Search for the cell housing the specified text and yield its (x, y) center coordinate. 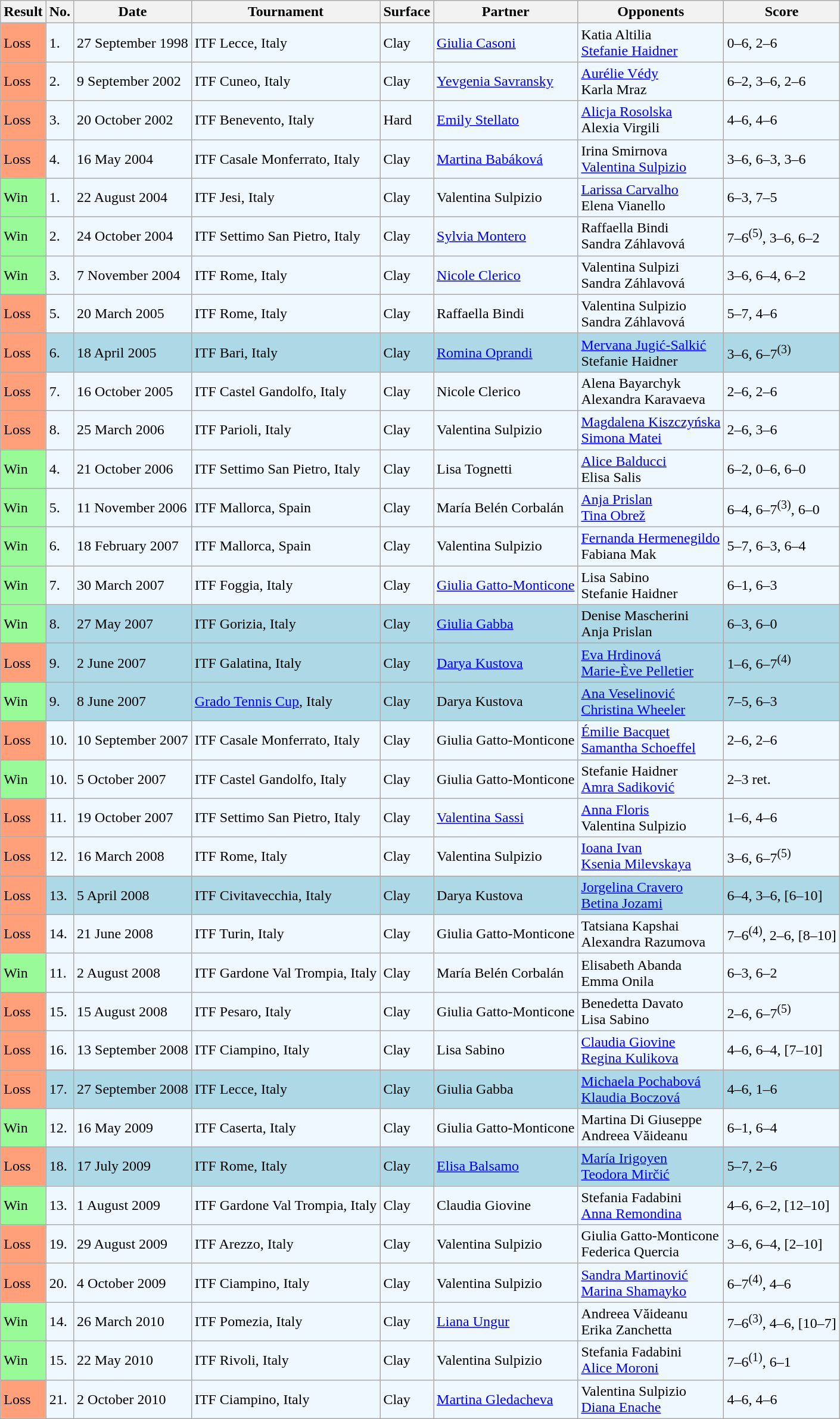
Opponents (651, 12)
Raffaella Bindi (506, 313)
24 October 2004 (133, 236)
5–7, 2–6 (782, 1166)
5 April 2008 (133, 895)
7–6(5), 3–6, 6–2 (782, 236)
6–7(4), 4–6 (782, 1283)
2 October 2010 (133, 1399)
9 September 2002 (133, 81)
19. (60, 1244)
María Irigoyen Teodora Mirčić (651, 1166)
6–3, 6–2 (782, 972)
Valentina Sulpizi Sandra Záhlavová (651, 275)
16 May 2009 (133, 1128)
7–6(1), 6–1 (782, 1361)
ITF Pomezia, Italy (286, 1321)
Aurélie Védy Karla Mraz (651, 81)
Anja Prislan Tina Obrež (651, 508)
Sandra Martinović Marina Shamayko (651, 1283)
0–6, 2–6 (782, 43)
Liana Ungur (506, 1321)
20 March 2005 (133, 313)
Larissa Carvalho Elena Vianello (651, 198)
ITF Gorizia, Italy (286, 624)
27 May 2007 (133, 624)
Emily Stellato (506, 120)
5 October 2007 (133, 779)
ITF Foggia, Italy (286, 585)
Alice Balducci Elisa Salis (651, 468)
6–4, 6–7(3), 6–0 (782, 508)
Romina Oprandi (506, 353)
16 May 2004 (133, 158)
ITF Bari, Italy (286, 353)
6–2, 3–6, 2–6 (782, 81)
4–6, 1–6 (782, 1089)
Claudia Giovine Regina Kulikova (651, 1050)
1–6, 6–7(4) (782, 662)
Magdalena Kiszczyńska Simona Matei (651, 430)
7–6(4), 2–6, [8–10] (782, 934)
Stefania Fadabini Anna Remondina (651, 1206)
Valentina Sulpizio Sandra Záhlavová (651, 313)
Tatsiana Kapshai Alexandra Razumova (651, 934)
20. (60, 1283)
Giulia Gatto-Monticone Federica Quercia (651, 1244)
7–5, 6–3 (782, 702)
Martina Di Giuseppe Andreea Văideanu (651, 1128)
21 June 2008 (133, 934)
4–6, 6–4, [7–10] (782, 1050)
7 November 2004 (133, 275)
ITF Jesi, Italy (286, 198)
2–6, 3–6 (782, 430)
2–6, 6–7(5) (782, 1012)
3–6, 6–7(3) (782, 353)
2–3 ret. (782, 779)
1 August 2009 (133, 1206)
Fernanda Hermenegildo Fabiana Mak (651, 547)
15 August 2008 (133, 1012)
Jorgelina Cravero Betina Jozami (651, 895)
22 August 2004 (133, 198)
Denise Mascherini Anja Prislan (651, 624)
7–6(3), 4–6, [10–7] (782, 1321)
Benedetta Davato Lisa Sabino (651, 1012)
Eva Hrdinová Marie-Ève Pelletier (651, 662)
Mervana Jugić-Salkić Stefanie Haidner (651, 353)
Yevgenia Savransky (506, 81)
No. (60, 12)
Tournament (286, 12)
Andreea Văideanu Erika Zanchetta (651, 1321)
6–1, 6–3 (782, 585)
18 April 2005 (133, 353)
29 August 2009 (133, 1244)
Grado Tennis Cup, Italy (286, 702)
Ioana Ivan Ksenia Milevskaya (651, 857)
ITF Cuneo, Italy (286, 81)
Stefania Fadabini Alice Moroni (651, 1361)
Elisabeth Abanda Emma Onila (651, 972)
Katia Altilia Stefanie Haidner (651, 43)
Lisa Tognetti (506, 468)
Martina Babáková (506, 158)
ITF Benevento, Italy (286, 120)
2 June 2007 (133, 662)
21. (60, 1399)
6–2, 0–6, 6–0 (782, 468)
Elisa Balsamo (506, 1166)
16. (60, 1050)
Michaela Pochabová Klaudia Boczová (651, 1089)
Sylvia Montero (506, 236)
Lisa Sabino Stefanie Haidner (651, 585)
17 July 2009 (133, 1166)
Martina Gledacheva (506, 1399)
Date (133, 12)
6–3, 6–0 (782, 624)
3–6, 6–7(5) (782, 857)
Irina Smirnova Valentina Sulpizio (651, 158)
6–3, 7–5 (782, 198)
17. (60, 1089)
Raffaella Bindi Sandra Záhlavová (651, 236)
Valentina Sassi (506, 817)
ITF Arezzo, Italy (286, 1244)
5–7, 6–3, 6–4 (782, 547)
16 March 2008 (133, 857)
4 October 2009 (133, 1283)
Anna Floris Valentina Sulpizio (651, 817)
27 September 2008 (133, 1089)
1–6, 4–6 (782, 817)
3–6, 6–3, 3–6 (782, 158)
Partner (506, 12)
3–6, 6–4, [2–10] (782, 1244)
27 September 1998 (133, 43)
ITF Turin, Italy (286, 934)
6–1, 6–4 (782, 1128)
8 June 2007 (133, 702)
3–6, 6–4, 6–2 (782, 275)
19 October 2007 (133, 817)
16 October 2005 (133, 391)
Giulia Casoni (506, 43)
Lisa Sabino (506, 1050)
10 September 2007 (133, 740)
2 August 2008 (133, 972)
ITF Parioli, Italy (286, 430)
30 March 2007 (133, 585)
Ana Veselinović Christina Wheeler (651, 702)
18 February 2007 (133, 547)
ITF Rivoli, Italy (286, 1361)
ITF Pesaro, Italy (286, 1012)
Score (782, 12)
Surface (407, 12)
21 October 2006 (133, 468)
4–6, 6–2, [12–10] (782, 1206)
ITF Caserta, Italy (286, 1128)
25 March 2006 (133, 430)
26 March 2010 (133, 1321)
6–4, 3–6, [6–10] (782, 895)
Valentina Sulpizio Diana Enache (651, 1399)
Claudia Giovine (506, 1206)
20 October 2002 (133, 120)
ITF Civitavecchia, Italy (286, 895)
Result (23, 12)
ITF Galatina, Italy (286, 662)
11 November 2006 (133, 508)
22 May 2010 (133, 1361)
18. (60, 1166)
Émilie Bacquet Samantha Schoeffel (651, 740)
Alicja Rosolska Alexia Virgili (651, 120)
Stefanie Haidner Amra Sadiković (651, 779)
13 September 2008 (133, 1050)
Alena Bayarchyk Alexandra Karavaeva (651, 391)
5–7, 4–6 (782, 313)
Hard (407, 120)
